Extract the [X, Y] coordinate from the center of the cell holding the provided text.  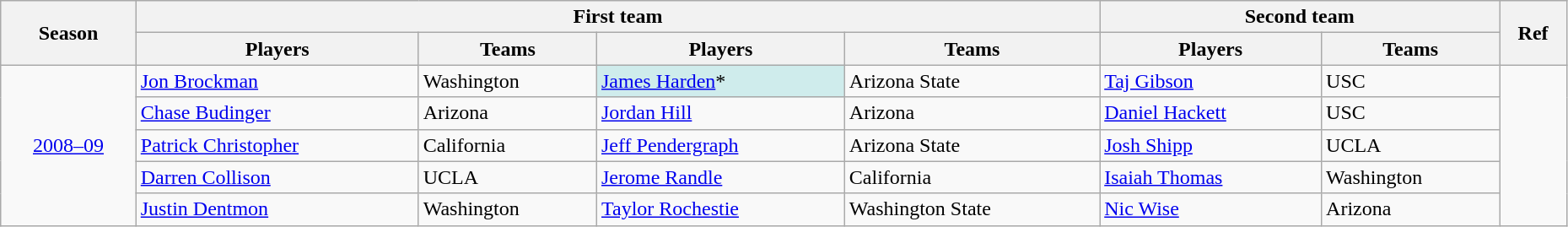
Darren Collison [277, 177]
Josh Shipp [1211, 145]
Taylor Rochestie [720, 209]
Isaiah Thomas [1211, 177]
Nic Wise [1211, 209]
Patrick Christopher [277, 145]
First team [617, 17]
Daniel Hackett [1211, 113]
Jerome Randle [720, 177]
James Harden* [720, 81]
Justin Dentmon [277, 209]
Jordan Hill [720, 113]
Taj Gibson [1211, 81]
Washington State [972, 209]
Jon Brockman [277, 81]
Second team [1300, 17]
2008–09 [68, 145]
Season [68, 33]
Jeff Pendergraph [720, 145]
Ref [1533, 33]
Chase Budinger [277, 113]
